Determine the [X, Y] coordinate at the center of the cell enclosing the given text.  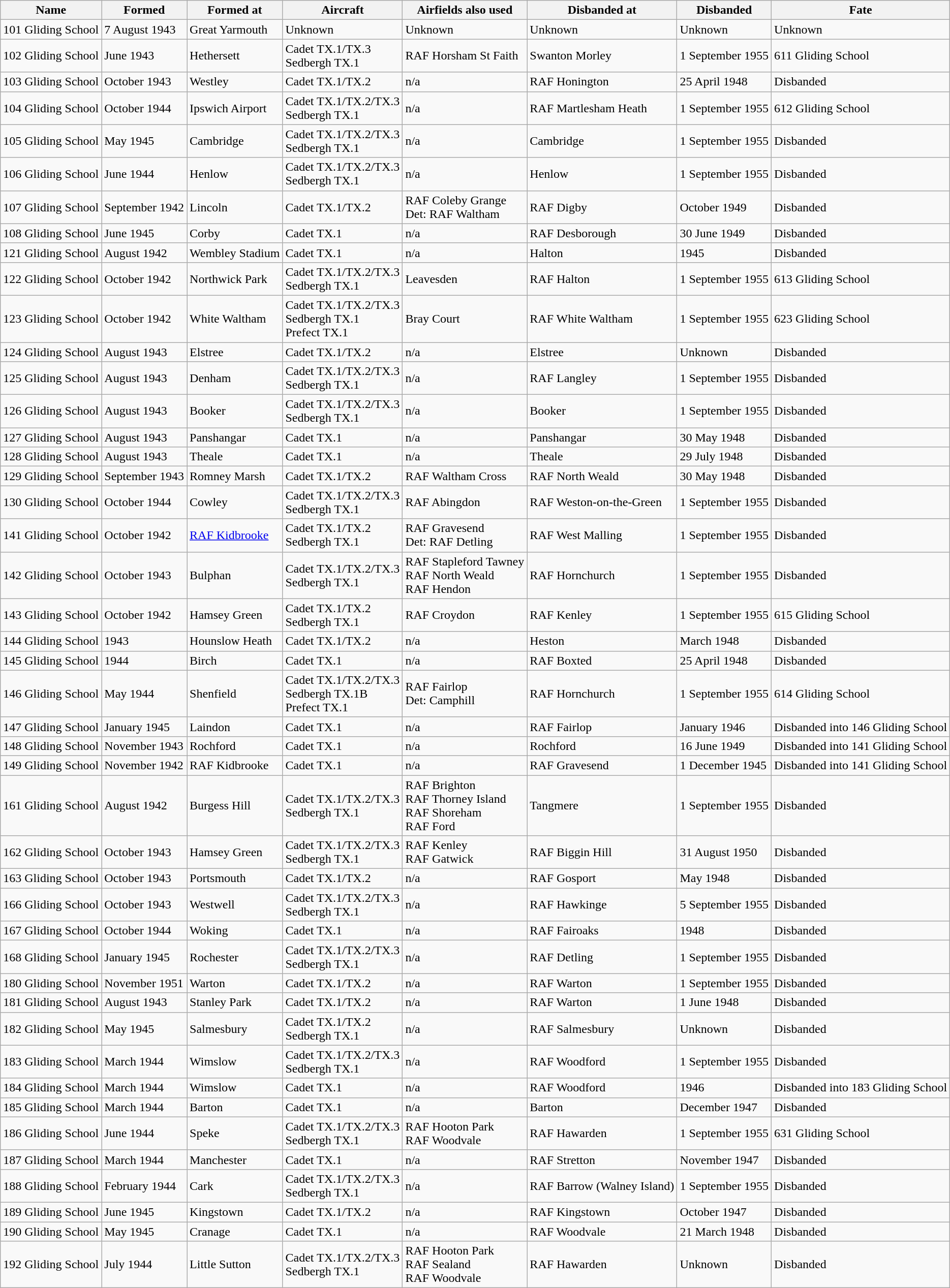
RAF BrightonRAF Thorney IslandRAF ShorehamRAF Ford [465, 806]
184 Gliding School [51, 1088]
Hethersett [235, 56]
RAF Croydon [465, 615]
December 1947 [724, 1107]
RAF Weston-on-the-Green [602, 502]
RAF Coleby GrangeDet: RAF Waltham [465, 207]
185 Gliding School [51, 1107]
188 Gliding School [51, 1186]
149 Gliding School [51, 765]
1943 [144, 641]
February 1944 [144, 1186]
RAF Langley [602, 378]
March 1948 [724, 641]
Warton [235, 983]
21 March 1948 [724, 1231]
Laindon [235, 727]
RAF Halton [602, 278]
144 Gliding School [51, 641]
190 Gliding School [51, 1231]
189 Gliding School [51, 1212]
RAF Hooton ParkRAF Woodvale [465, 1133]
1946 [724, 1088]
Aircraft [343, 10]
RAF GravesendDet: RAF Detling [465, 536]
31 August 1950 [724, 853]
RAF Stapleford TawneyRAF North WealdRAF Hendon [465, 575]
May 1944 [144, 694]
163 Gliding School [51, 878]
RAF Martlesham Heath [602, 108]
Manchester [235, 1159]
Heston [602, 641]
RAF Waltham Cross [465, 476]
RAF Woodvale [602, 1231]
RAF Boxted [602, 661]
162 Gliding School [51, 853]
RAF FairlopDet: Camphill [465, 694]
168 Gliding School [51, 957]
Cadet TX.1/TX.3Sedbergh TX.1 [343, 56]
130 Gliding School [51, 502]
Tangmere [602, 806]
103 Gliding School [51, 82]
631 Gliding School [861, 1133]
Kingstown [235, 1212]
129 Gliding School [51, 476]
29 July 1948 [724, 457]
183 Gliding School [51, 1062]
October 1949 [724, 207]
RAF KenleyRAF Gatwick [465, 853]
Cadet TX.1/TX.2/TX.3Sedbergh TX.1BPrefect TX.1 [343, 694]
June 1943 [144, 56]
186 Gliding School [51, 1133]
181 Gliding School [51, 1002]
121 Gliding School [51, 253]
Corby [235, 233]
RAF Gravesend [602, 765]
RAF Kingstown [602, 1212]
RAF Desborough [602, 233]
127 Gliding School [51, 437]
Woking [235, 931]
126 Gliding School [51, 412]
1945 [724, 253]
5 September 1955 [724, 904]
161 Gliding School [51, 806]
Formed [144, 10]
Birch [235, 661]
White Waltham [235, 319]
Fate [861, 10]
Salmesbury [235, 1028]
RAF Fairoaks [602, 931]
RAF Stretton [602, 1159]
Lincoln [235, 207]
148 Gliding School [51, 746]
September 1943 [144, 476]
RAF White Waltham [602, 319]
142 Gliding School [51, 575]
RAF Salmesbury [602, 1028]
106 Gliding School [51, 174]
Rochester [235, 957]
143 Gliding School [51, 615]
147 Gliding School [51, 727]
104 Gliding School [51, 108]
Burgess Hill [235, 806]
Denham [235, 378]
November 1942 [144, 765]
124 Gliding School [51, 352]
1948 [724, 931]
145 Gliding School [51, 661]
1 June 1948 [724, 1002]
Bray Court [465, 319]
RAF Detling [602, 957]
Hounslow Heath [235, 641]
Bulphan [235, 575]
Cranage [235, 1231]
Northwick Park [235, 278]
RAF Barrow (Walney Island) [602, 1186]
Leavesden [465, 278]
RAF Digby [602, 207]
RAF Kenley [602, 615]
RAF Honington [602, 82]
Westley [235, 82]
Halton [602, 253]
July 1944 [144, 1265]
RAF Fairlop [602, 727]
Formed at [235, 10]
RAF North Weald [602, 476]
612 Gliding School [861, 108]
RAF Abingdon [465, 502]
RAF Hawkinge [602, 904]
1944 [144, 661]
Swanton Morley [602, 56]
187 Gliding School [51, 1159]
615 Gliding School [861, 615]
614 Gliding School [861, 694]
105 Gliding School [51, 141]
Westwell [235, 904]
7 August 1943 [144, 29]
Cark [235, 1186]
Cadet TX.1/TX.2/TX.3Sedbergh TX.1Prefect TX.1 [343, 319]
Cowley [235, 502]
May 1948 [724, 878]
123 Gliding School [51, 319]
Portsmouth [235, 878]
Airfields also used [465, 10]
Disbanded at [602, 10]
Great Yarmouth [235, 29]
RAF Gosport [602, 878]
101 Gliding School [51, 29]
Disbanded into 146 Gliding School [861, 727]
180 Gliding School [51, 983]
166 Gliding School [51, 904]
RAF West Malling [602, 536]
November 1943 [144, 746]
Disbanded into 183 Gliding School [861, 1088]
Speke [235, 1133]
Little Sutton [235, 1265]
125 Gliding School [51, 378]
Stanley Park [235, 1002]
141 Gliding School [51, 536]
Name [51, 10]
Wembley Stadium [235, 253]
146 Gliding School [51, 694]
Romney Marsh [235, 476]
January 1946 [724, 727]
September 1942 [144, 207]
623 Gliding School [861, 319]
102 Gliding School [51, 56]
16 June 1949 [724, 746]
RAF Biggin Hill [602, 853]
108 Gliding School [51, 233]
128 Gliding School [51, 457]
November 1947 [724, 1159]
613 Gliding School [861, 278]
Shenfield [235, 694]
167 Gliding School [51, 931]
RAF Hooton ParkRAF SealandRAF Woodvale [465, 1265]
192 Gliding School [51, 1265]
Ipswich Airport [235, 108]
30 June 1949 [724, 233]
182 Gliding School [51, 1028]
October 1947 [724, 1212]
122 Gliding School [51, 278]
1 December 1945 [724, 765]
107 Gliding School [51, 207]
611 Gliding School [861, 56]
RAF Horsham St Faith [465, 56]
November 1951 [144, 983]
